Search for the cell housing the specified text and yield its (X, Y) center coordinate. 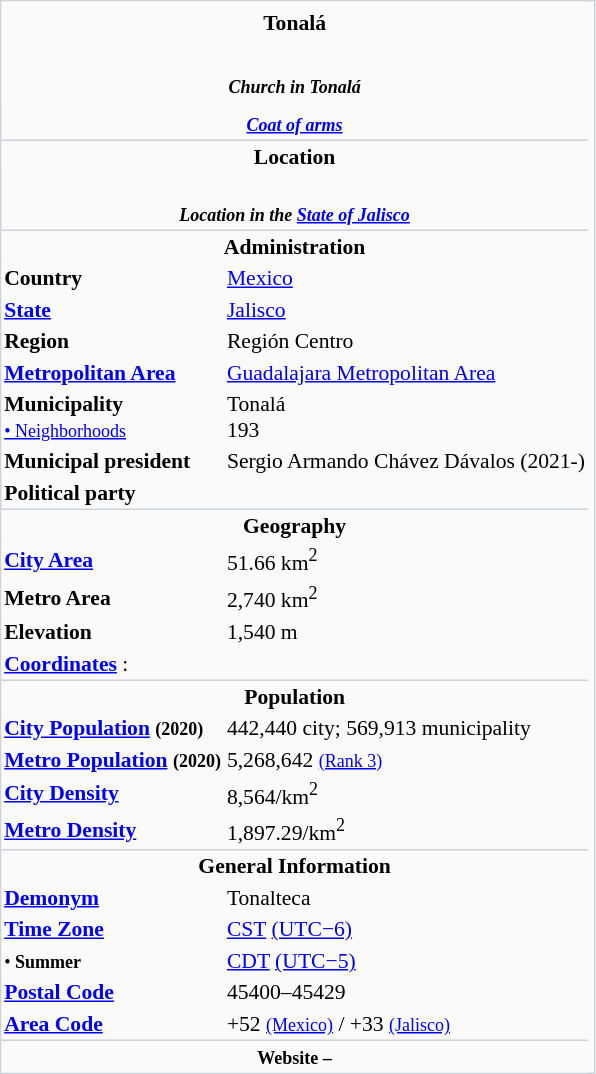
City Population (2020) (112, 728)
Country (112, 278)
Church in Tonalá (294, 74)
Guadalajara Metropolitan Area (406, 373)
45400–45429 (406, 993)
Metropolitan Area (112, 373)
2,740 km2 (406, 598)
Demonym (112, 898)
1,897.29/km2 (406, 830)
General Information (294, 866)
8,564/km2 (406, 794)
City Area (112, 560)
Región Centro (406, 342)
Coat of arms (294, 124)
Location in the State of Jalisco (294, 200)
Population (294, 696)
Administration (294, 246)
Metro Area (112, 598)
Area Code (112, 1024)
City Density (112, 794)
5,268,642 (Rank 3) (406, 759)
Mexico (406, 278)
Tonalá (294, 24)
Political party (112, 493)
Website – (294, 1056)
51.66 km2 (406, 560)
CST (UTC−6) (406, 930)
Tonalteca (406, 898)
Jalisco (406, 310)
Tonalá 193 (406, 416)
Municipality • Neighborhoods (112, 416)
Time Zone (112, 930)
Elevation (112, 632)
Metro Population (2020) (112, 759)
442,440 city; 569,913 municipality (406, 728)
1,540 m (406, 632)
Postal Code (112, 993)
Location (294, 156)
CDT (UTC−5) (406, 961)
• Summer (112, 961)
Region (112, 342)
Coordinates : (112, 663)
+52 (Mexico) / +33 (Jalisco) (406, 1024)
State (112, 310)
Municipal president (112, 462)
Geography (294, 524)
Metro Density (112, 830)
Sergio Armando Chávez Dávalos (2021-) (406, 462)
